Output the [x, y] coordinate of the center of the cell containing the given text.  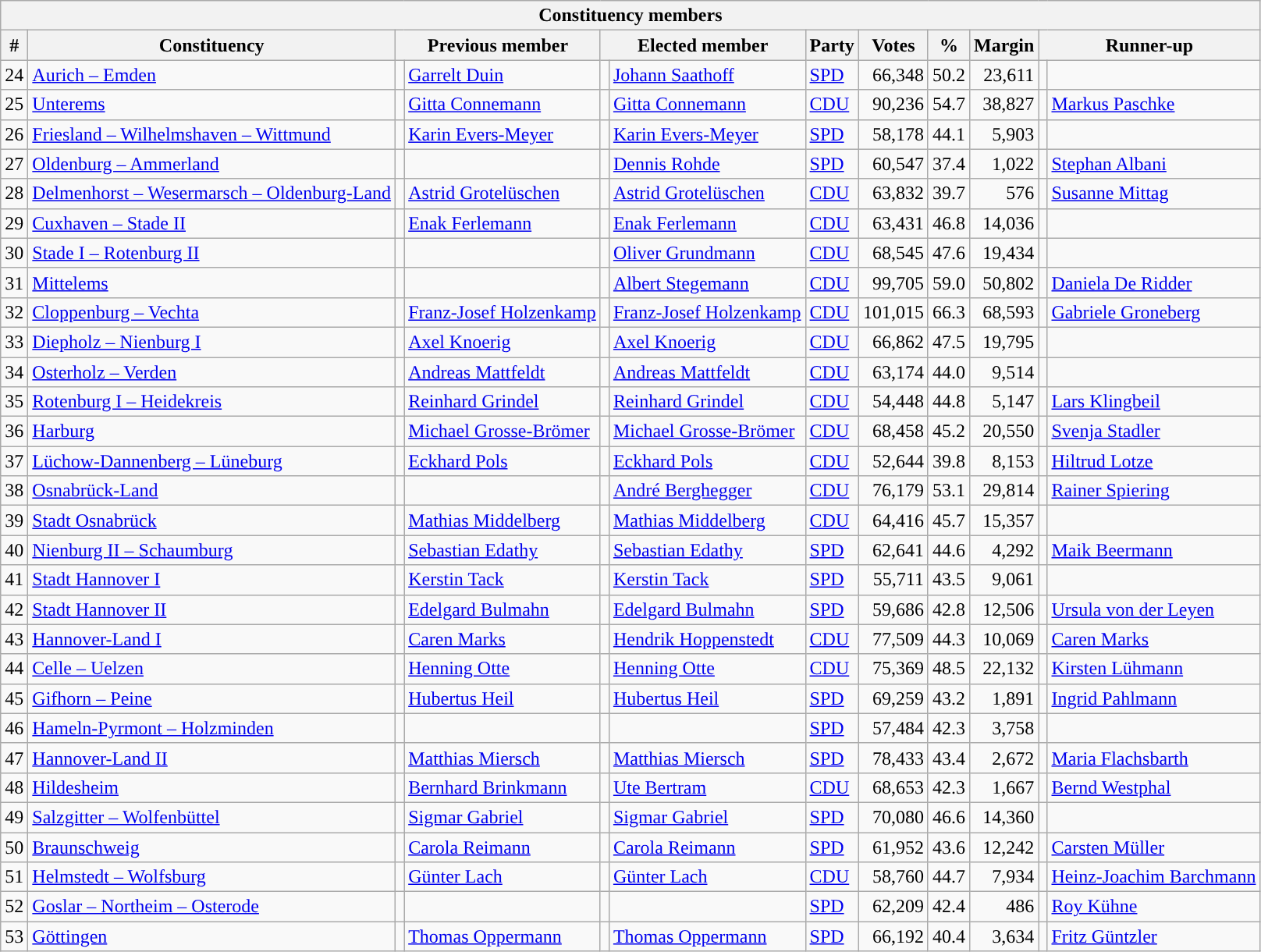
40.4 [949, 936]
37.4 [949, 164]
Friesland – Wilhelmshaven – Wittmund [212, 134]
Johann Saathoff [707, 75]
1,667 [1004, 787]
66.3 [949, 312]
54.7 [949, 105]
44.7 [949, 877]
42.8 [949, 609]
Carsten Müller [1153, 847]
Celle – Uelzen [212, 669]
Delmenhorst – Wesermarsch – Oldenburg-Land [212, 194]
45.2 [949, 432]
43.4 [949, 758]
24 [14, 75]
Gifhorn – Peine [212, 698]
44.1 [949, 134]
38 [14, 491]
19,434 [1004, 253]
46.6 [949, 817]
46 [14, 728]
101,015 [893, 312]
52,644 [893, 461]
Nienburg II – Schaumburg [212, 550]
45.7 [949, 520]
63,832 [893, 194]
51 [14, 877]
46.8 [949, 223]
Stadt Hannover II [212, 609]
28 [14, 194]
8,153 [1004, 461]
50.2 [949, 75]
66,348 [893, 75]
Roy Kühne [1153, 907]
Salzgitter – Wolfenbüttel [212, 817]
1,891 [1004, 698]
29,814 [1004, 491]
Cloppenburg – Vechta [212, 312]
34 [14, 372]
1,022 [1004, 164]
Aurich – Emden [212, 75]
2,672 [1004, 758]
47 [14, 758]
Daniela De Ridder [1153, 282]
66,192 [893, 936]
Hildesheim [212, 787]
12,506 [1004, 609]
20,550 [1004, 432]
Previous member [498, 45]
35 [14, 402]
44.0 [949, 372]
44.6 [949, 550]
26 [14, 134]
486 [1004, 907]
42.4 [949, 907]
43.2 [949, 698]
Hameln-Pyrmont – Holzminden [212, 728]
41 [14, 580]
78,433 [893, 758]
64,416 [893, 520]
76,179 [893, 491]
14,036 [1004, 223]
45 [14, 698]
62,641 [893, 550]
Diepholz – Nienburg I [212, 342]
63,431 [893, 223]
7,934 [1004, 877]
Party [832, 45]
52 [14, 907]
42 [14, 609]
Rotenburg I – Heidekreis [212, 402]
48 [14, 787]
27 [14, 164]
Markus Paschke [1153, 105]
44.3 [949, 639]
Heinz-Joachim Barchmann [1153, 877]
68,545 [893, 253]
Göttingen [212, 936]
Runner-up [1149, 45]
68,593 [1004, 312]
# [14, 45]
Fritz Güntzler [1153, 936]
22,132 [1004, 669]
30 [14, 253]
3,758 [1004, 728]
Susanne Mittag [1153, 194]
9,061 [1004, 580]
59,686 [893, 609]
Bernd Westphal [1153, 787]
5,903 [1004, 134]
10,069 [1004, 639]
54,448 [893, 402]
69,259 [893, 698]
Hendrik Hoppenstedt [707, 639]
Stadt Osnabrück [212, 520]
5,147 [1004, 402]
25 [14, 105]
Elected member [702, 45]
38,827 [1004, 105]
68,653 [893, 787]
Oliver Grundmann [707, 253]
Dennis Rohde [707, 164]
29 [14, 223]
Harburg [212, 432]
4,292 [1004, 550]
Ursula von der Leyen [1153, 609]
Mittelems [212, 282]
57,484 [893, 728]
59.0 [949, 282]
44.8 [949, 402]
50 [14, 847]
Constituency [212, 45]
Helmstedt – Wolfsburg [212, 877]
Kirsten Lühmann [1153, 669]
19,795 [1004, 342]
Albert Stegemann [707, 282]
50,802 [1004, 282]
63,174 [893, 372]
Ingrid Pahlmann [1153, 698]
Goslar – Northeim – Osterode [212, 907]
53 [14, 936]
Osterholz – Verden [212, 372]
33 [14, 342]
Stephan Albani [1153, 164]
58,178 [893, 134]
43.5 [949, 580]
32 [14, 312]
Stadt Hannover I [212, 580]
Braunschweig [212, 847]
Ute Bertram [707, 787]
Gabriele Groneberg [1153, 312]
53.1 [949, 491]
47.5 [949, 342]
58,760 [893, 877]
Bernhard Brinkmann [503, 787]
49 [14, 817]
Hannover-Land I [212, 639]
12,242 [1004, 847]
36 [14, 432]
Stade I – Rotenburg II [212, 253]
Lars Klingbeil [1153, 402]
39.8 [949, 461]
Maria Flachsbarth [1153, 758]
Constituency members [630, 16]
60,547 [893, 164]
% [949, 45]
Cuxhaven – Stade II [212, 223]
66,862 [893, 342]
3,634 [1004, 936]
576 [1004, 194]
Lüchow-Dannenberg – Lüneburg [212, 461]
43.6 [949, 847]
47.6 [949, 253]
Rainer Spiering [1153, 491]
23,611 [1004, 75]
70,080 [893, 817]
43 [14, 639]
Hannover-Land II [212, 758]
62,209 [893, 907]
Hiltrud Lotze [1153, 461]
9,514 [1004, 372]
39 [14, 520]
André Berghegger [707, 491]
Maik Beermann [1153, 550]
61,952 [893, 847]
Osnabrück-Land [212, 491]
39.7 [949, 194]
Margin [1004, 45]
Garrelt Duin [503, 75]
55,711 [893, 580]
31 [14, 282]
77,509 [893, 639]
14,360 [1004, 817]
44 [14, 669]
40 [14, 550]
Unterems [212, 105]
Svenja Stadler [1153, 432]
75,369 [893, 669]
37 [14, 461]
Oldenburg – Ammerland [212, 164]
99,705 [893, 282]
15,357 [1004, 520]
68,458 [893, 432]
Votes [893, 45]
48.5 [949, 669]
90,236 [893, 105]
